Pinpoint the cell where the given text exists, returning its (X, Y) midpoint coordinate. 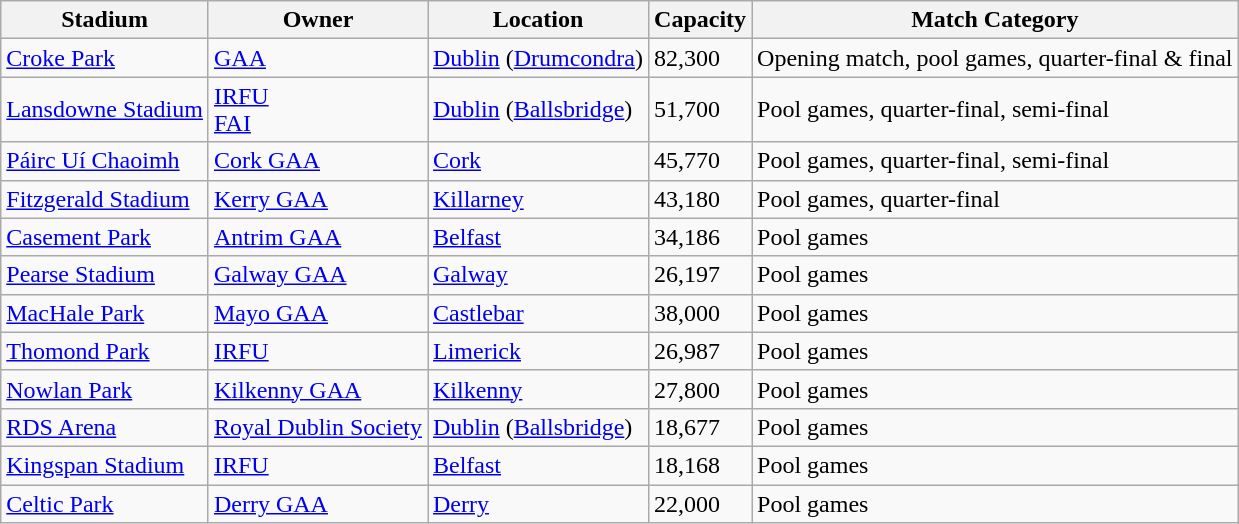
RDS Arena (105, 427)
Antrim GAA (318, 237)
Kilkenny GAA (318, 389)
38,000 (700, 313)
Limerick (538, 351)
Galway GAA (318, 275)
Killarney (538, 199)
43,180 (700, 199)
Nowlan Park (105, 389)
Casement Park (105, 237)
Owner (318, 20)
Opening match, pool games, quarter-final & final (995, 58)
Royal Dublin Society (318, 427)
Galway (538, 275)
GAA (318, 58)
Cork GAA (318, 161)
Castlebar (538, 313)
34,186 (700, 237)
26,987 (700, 351)
Derry (538, 503)
Kingspan Stadium (105, 465)
Kerry GAA (318, 199)
Fitzgerald Stadium (105, 199)
45,770 (700, 161)
Derry GAA (318, 503)
Páirc Uí Chaoimh (105, 161)
Dublin (Drumcondra) (538, 58)
Stadium (105, 20)
MacHale Park (105, 313)
Match Category (995, 20)
51,700 (700, 110)
IRFUFAI (318, 110)
26,197 (700, 275)
Location (538, 20)
18,677 (700, 427)
82,300 (700, 58)
Lansdowne Stadium (105, 110)
Pool games, quarter-final (995, 199)
18,168 (700, 465)
Croke Park (105, 58)
Capacity (700, 20)
22,000 (700, 503)
Mayo GAA (318, 313)
Celtic Park (105, 503)
27,800 (700, 389)
Thomond Park (105, 351)
Pearse Stadium (105, 275)
Cork (538, 161)
Kilkenny (538, 389)
